Find where the given text appears and provide that cell's center as (X, Y) coordinate. 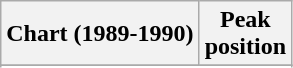
Chart (1989-1990) (100, 34)
Peakposition (245, 34)
